Extract the (x, y) coordinate from the center of the cell holding the provided text.  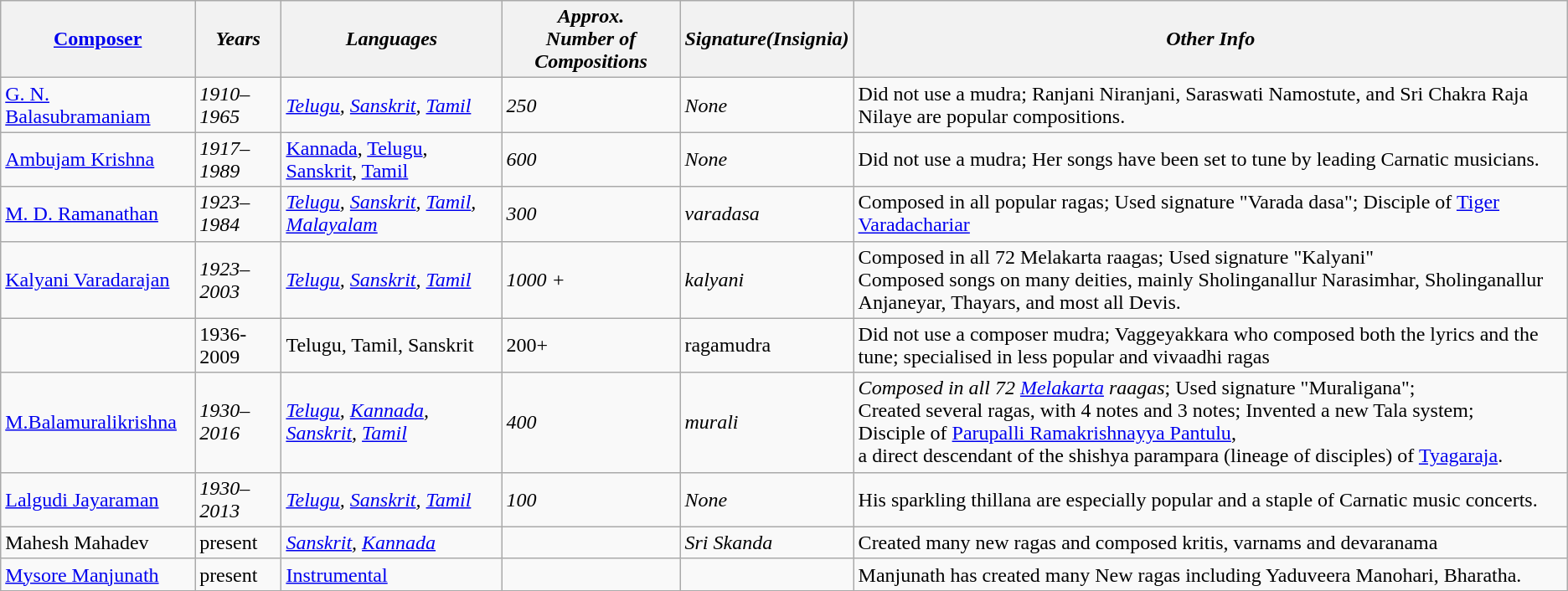
Did not use a mudra; Her songs have been set to tune by leading Carnatic musicians. (1210, 159)
1930–2013 (238, 499)
varadasa (767, 214)
Ambujam Krishna (98, 159)
murali (767, 422)
1000 + (591, 280)
G. N. Balasubramaniam (98, 105)
100 (591, 499)
M.Balamuralikrishna (98, 422)
Sanskrit, Kannada (392, 542)
Instrumental (392, 574)
1923–1984 (238, 214)
1917–1989 (238, 159)
200+ (591, 345)
Did not use a composer mudra; Vaggeyakkara who composed both the lyrics and the tune; specialised in less popular and vivaadhi ragas (1210, 345)
Composed in all popular ragas; Used signature "Varada dasa"; Disciple of Tiger Varadachariar (1210, 214)
1923–2003 (238, 280)
400 (591, 422)
Composer (98, 39)
Mahesh Mahadev (98, 542)
Years (238, 39)
Manjunath has created many New ragas including Yaduveera Manohari, Bharatha. (1210, 574)
ragamudra (767, 345)
Sri Skanda (767, 542)
M. D. Ramanathan (98, 214)
kalyani (767, 280)
Mysore Manjunath (98, 574)
250 (591, 105)
Other Info (1210, 39)
Kalyani Varadarajan (98, 280)
1930–2016 (238, 422)
His sparkling thillana are especially popular and a staple of Carnatic music concerts. (1210, 499)
600 (591, 159)
Created many new ragas and composed kritis, varnams and devaranama (1210, 542)
Kannada, Telugu, Sanskrit, Tamil (392, 159)
Telugu, Kannada, Sanskrit, Tamil (392, 422)
Did not use a mudra; Ranjani Niranjani, Saraswati Namostute, and Sri Chakra Raja Nilaye are popular compositions. (1210, 105)
1936-2009 (238, 345)
1910–1965 (238, 105)
300 (591, 214)
Telugu, Tamil, Sanskrit (392, 345)
Telugu, Sanskrit, Tamil, Malayalam (392, 214)
Lalgudi Jayaraman (98, 499)
Languages (392, 39)
Signature(Insignia) (767, 39)
Approx.Number of Compositions (591, 39)
